Provide the (X, Y) coordinate of the cell's center where the given text is located.  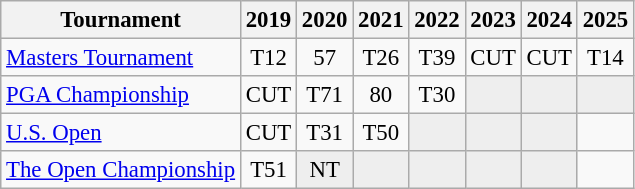
T26 (381, 58)
T14 (605, 58)
57 (325, 58)
T30 (437, 95)
2020 (325, 20)
80 (381, 95)
2022 (437, 20)
T50 (381, 133)
2021 (381, 20)
2019 (268, 20)
2024 (549, 20)
Tournament (121, 20)
T51 (268, 170)
NT (325, 170)
PGA Championship (121, 95)
The Open Championship (121, 170)
T71 (325, 95)
U.S. Open (121, 133)
2023 (493, 20)
2025 (605, 20)
Masters Tournament (121, 58)
T31 (325, 133)
T39 (437, 58)
T12 (268, 58)
